For the text-containing cell, return its midpoint in [X, Y] coordinate format. 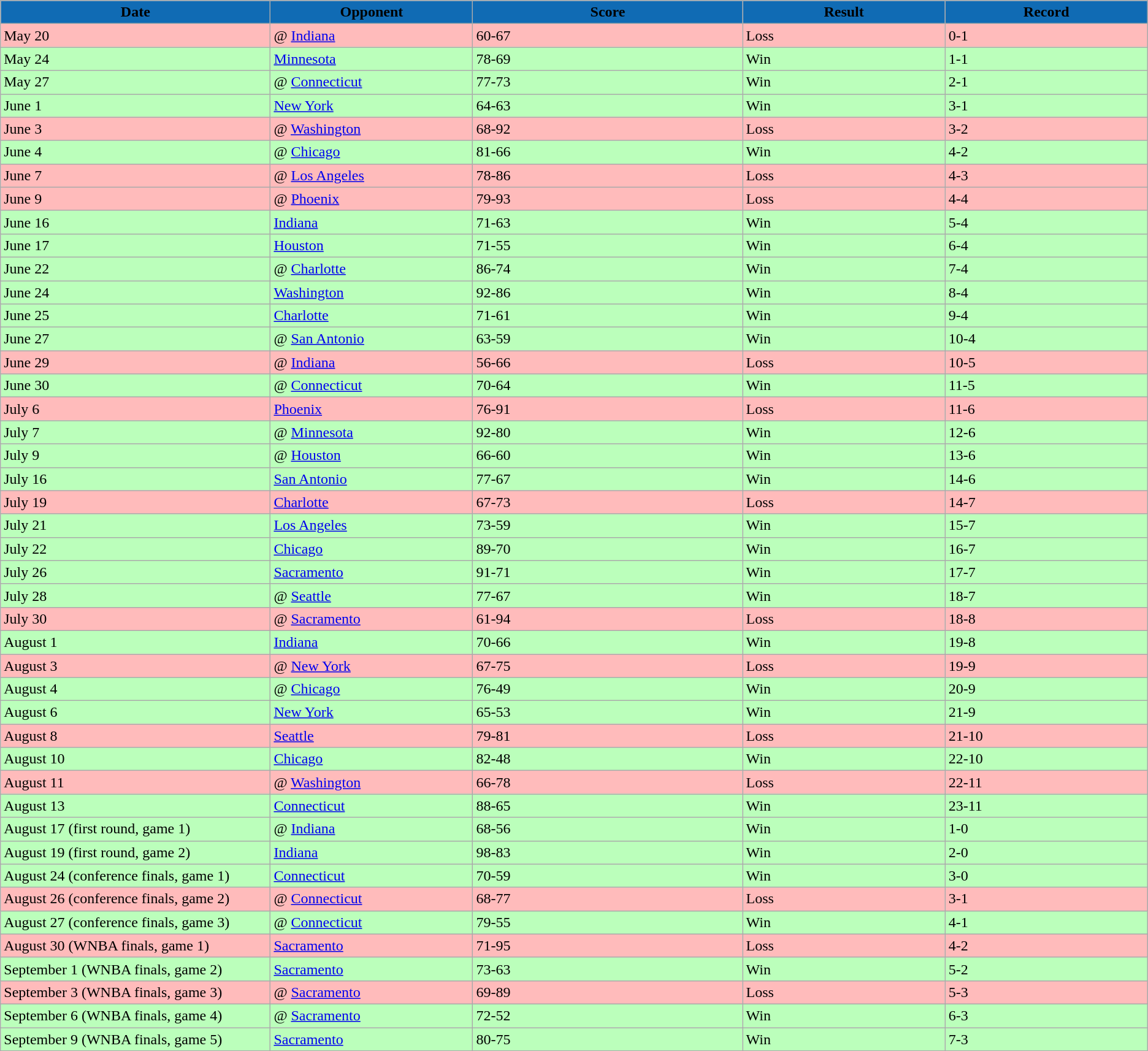
July 19 [136, 502]
5-2 [1046, 969]
64-63 [608, 105]
August 26 (conference finals, game 2) [136, 899]
22-11 [1046, 782]
20-9 [1046, 689]
July 6 [136, 409]
71-55 [608, 245]
82-48 [608, 759]
14-6 [1046, 479]
4-3 [1046, 175]
August 19 (first round, game 2) [136, 852]
June 22 [136, 269]
July 16 [136, 479]
7-3 [1046, 1039]
56-66 [608, 362]
Minnesota [372, 59]
4-4 [1046, 199]
11-5 [1046, 386]
76-91 [608, 409]
7-4 [1046, 269]
5-4 [1046, 222]
91-71 [608, 572]
80-75 [608, 1039]
@ Los Angeles [372, 175]
September 9 (WNBA finals, game 5) [136, 1039]
14-7 [1046, 502]
10-5 [1046, 362]
79-55 [608, 922]
60-67 [608, 36]
68-77 [608, 899]
21-10 [1046, 736]
July 7 [136, 432]
79-93 [608, 199]
June 7 [136, 175]
71-63 [608, 222]
73-63 [608, 969]
81-66 [608, 152]
San Antonio [372, 479]
September 3 (WNBA finals, game 3) [136, 992]
76-49 [608, 689]
@ New York [372, 665]
4-1 [1046, 922]
Result [844, 12]
11-6 [1046, 409]
2-0 [1046, 852]
16-7 [1046, 549]
70-66 [608, 642]
78-69 [608, 59]
18-8 [1046, 619]
23-11 [1046, 806]
Date [136, 12]
July 26 [136, 572]
May 20 [136, 36]
88-65 [608, 806]
92-80 [608, 432]
@ Houston [372, 456]
Los Angeles [372, 525]
98-83 [608, 852]
18-7 [1046, 595]
92-86 [608, 292]
1-1 [1046, 59]
@ Charlotte [372, 269]
August 3 [136, 665]
66-78 [608, 782]
June 24 [136, 292]
12-6 [1046, 432]
77-73 [608, 82]
June 16 [136, 222]
August 8 [136, 736]
Washington [372, 292]
June 29 [136, 362]
69-89 [608, 992]
63-59 [608, 339]
July 30 [136, 619]
May 24 [136, 59]
5-3 [1046, 992]
22-10 [1046, 759]
August 17 (first round, game 1) [136, 829]
71-95 [608, 946]
2-1 [1046, 82]
@ Seattle [372, 595]
66-60 [608, 456]
67-75 [608, 665]
June 9 [136, 199]
65-53 [608, 713]
6-3 [1046, 1015]
August 13 [136, 806]
August 6 [136, 713]
June 1 [136, 105]
Phoenix [372, 409]
10-4 [1046, 339]
@ Minnesota [372, 432]
3-0 [1046, 876]
79-81 [608, 736]
67-73 [608, 502]
June 4 [136, 152]
Houston [372, 245]
1-0 [1046, 829]
86-74 [608, 269]
78-86 [608, 175]
June 30 [136, 386]
August 24 (conference finals, game 1) [136, 876]
@ Phoenix [372, 199]
June 27 [136, 339]
19-9 [1046, 665]
68-92 [608, 129]
Score [608, 12]
70-59 [608, 876]
August 1 [136, 642]
15-7 [1046, 525]
Record [1046, 12]
68-56 [608, 829]
3-2 [1046, 129]
19-8 [1046, 642]
June 3 [136, 129]
August 30 (WNBA finals, game 1) [136, 946]
June 17 [136, 245]
September 1 (WNBA finals, game 2) [136, 969]
71-61 [608, 316]
July 9 [136, 456]
August 27 (conference finals, game 3) [136, 922]
July 22 [136, 549]
Opponent [372, 12]
9-4 [1046, 316]
13-6 [1046, 456]
May 27 [136, 82]
8-4 [1046, 292]
July 28 [136, 595]
July 21 [136, 525]
89-70 [608, 549]
61-94 [608, 619]
70-64 [608, 386]
0-1 [1046, 36]
August 10 [136, 759]
72-52 [608, 1015]
September 6 (WNBA finals, game 4) [136, 1015]
@ San Antonio [372, 339]
August 11 [136, 782]
73-59 [608, 525]
17-7 [1046, 572]
August 4 [136, 689]
21-9 [1046, 713]
6-4 [1046, 245]
Seattle [372, 736]
June 25 [136, 316]
